Extract the [X, Y] coordinate from the center of the cell holding the provided text.  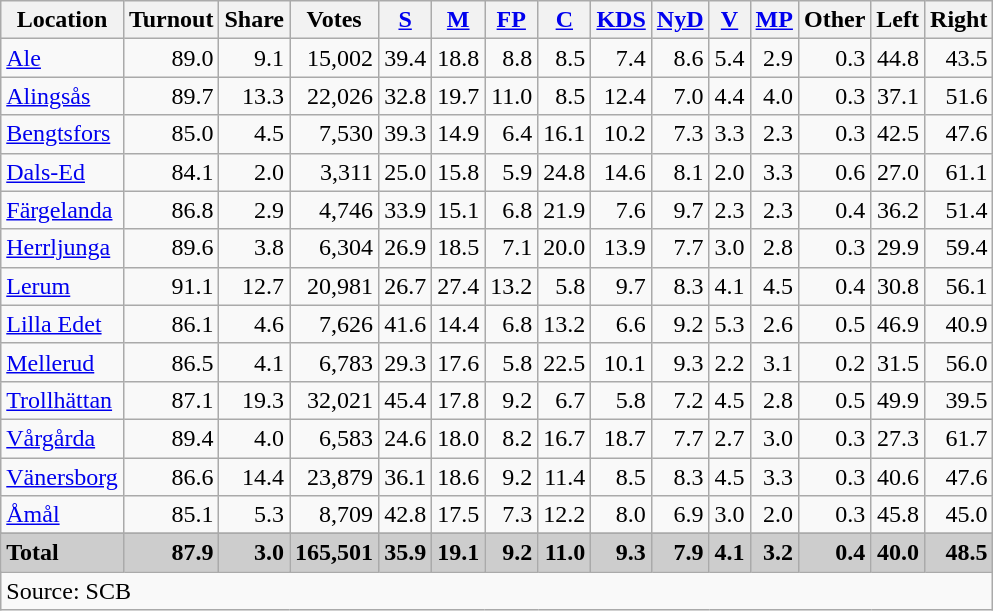
Färgelanda [62, 210]
27.0 [898, 172]
12.7 [254, 286]
Votes [334, 20]
27.3 [898, 438]
85.0 [171, 134]
3.2 [774, 553]
85.1 [171, 515]
7.1 [512, 248]
87.1 [171, 400]
15.1 [458, 210]
6.9 [680, 515]
23,879 [334, 477]
12.4 [621, 96]
8.0 [621, 515]
Åmål [62, 515]
3,311 [334, 172]
8,709 [334, 515]
32,021 [334, 400]
Turnout [171, 20]
Bengtsfors [62, 134]
3.1 [774, 362]
V [730, 20]
6,783 [334, 362]
18.7 [621, 438]
89.7 [171, 96]
61.7 [959, 438]
8.6 [680, 58]
Share [254, 20]
19.3 [254, 400]
7.4 [621, 58]
61.1 [959, 172]
20.0 [564, 248]
7.6 [621, 210]
59.4 [959, 248]
16.1 [564, 134]
22.5 [564, 362]
91.1 [171, 286]
13.3 [254, 96]
12.2 [564, 515]
36.1 [406, 477]
14.6 [621, 172]
21.9 [564, 210]
13.9 [621, 248]
86.5 [171, 362]
40.9 [959, 324]
26.7 [406, 286]
29.3 [406, 362]
14.9 [458, 134]
2.7 [730, 438]
10.1 [621, 362]
89.4 [171, 438]
16.7 [564, 438]
2.2 [730, 362]
18.5 [458, 248]
4.4 [730, 96]
17.5 [458, 515]
32.8 [406, 96]
86.6 [171, 477]
33.9 [406, 210]
0.2 [834, 362]
19.1 [458, 553]
24.8 [564, 172]
27.4 [458, 286]
6.4 [512, 134]
44.8 [898, 58]
M [458, 20]
51.4 [959, 210]
6.6 [621, 324]
7.9 [680, 553]
45.4 [406, 400]
31.5 [898, 362]
7.2 [680, 400]
17.8 [458, 400]
56.1 [959, 286]
3.8 [254, 248]
0.6 [834, 172]
39.4 [406, 58]
45.0 [959, 515]
40.6 [898, 477]
Trollhättan [62, 400]
46.9 [898, 324]
10.2 [621, 134]
9.1 [254, 58]
4,746 [334, 210]
56.0 [959, 362]
8.8 [512, 58]
89.6 [171, 248]
2.6 [774, 324]
24.6 [406, 438]
6.7 [564, 400]
Left [898, 20]
7.0 [680, 96]
FP [512, 20]
Herrljunga [62, 248]
35.9 [406, 553]
39.5 [959, 400]
Location [62, 20]
48.5 [959, 553]
25.0 [406, 172]
86.1 [171, 324]
42.5 [898, 134]
18.0 [458, 438]
22,026 [334, 96]
45.8 [898, 515]
MP [774, 20]
Right [959, 20]
6,304 [334, 248]
6,583 [334, 438]
87.9 [171, 553]
7,626 [334, 324]
Other [834, 20]
C [564, 20]
17.6 [458, 362]
Lerum [62, 286]
40.0 [898, 553]
41.6 [406, 324]
Ale [62, 58]
37.1 [898, 96]
165,501 [334, 553]
26.9 [406, 248]
Vårgårda [62, 438]
30.8 [898, 286]
15.8 [458, 172]
Lilla Edet [62, 324]
NyD [680, 20]
51.6 [959, 96]
5.9 [512, 172]
42.8 [406, 515]
39.3 [406, 134]
Alingsås [62, 96]
S [406, 20]
18.8 [458, 58]
4.6 [254, 324]
8.1 [680, 172]
29.9 [898, 248]
89.0 [171, 58]
Total [62, 553]
19.7 [458, 96]
8.2 [512, 438]
49.9 [898, 400]
KDS [621, 20]
20,981 [334, 286]
11.4 [564, 477]
84.1 [171, 172]
86.8 [171, 210]
Source: SCB [497, 591]
5.4 [730, 58]
Dals-Ed [62, 172]
15,002 [334, 58]
43.5 [959, 58]
18.6 [458, 477]
Vänersborg [62, 477]
36.2 [898, 210]
7,530 [334, 134]
Mellerud [62, 362]
